Determine the [x, y] coordinate at the center of the cell enclosing the given text.  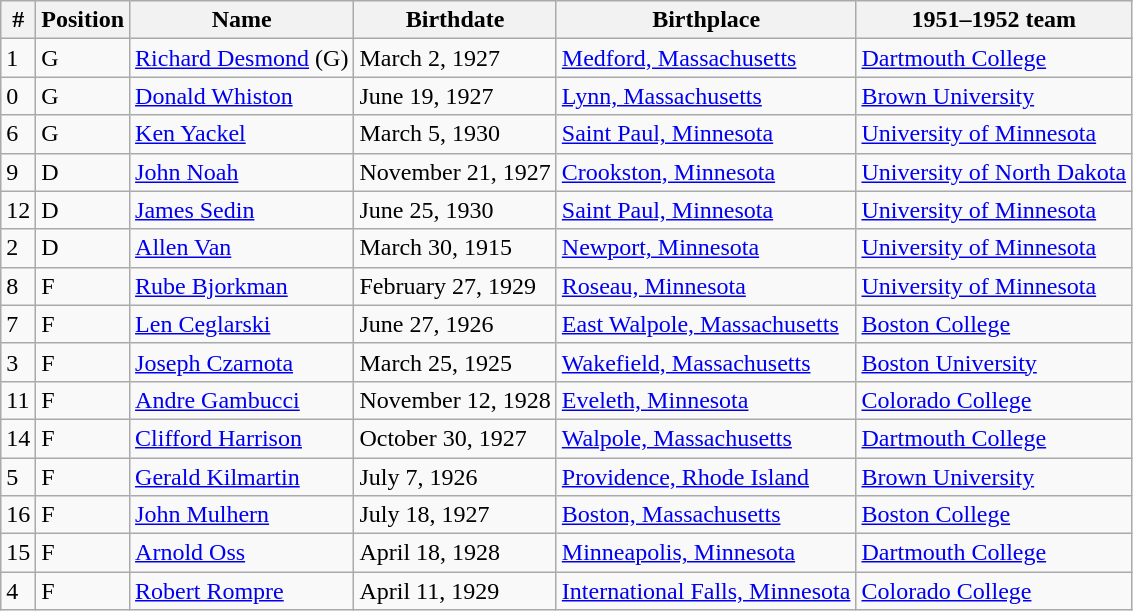
Medford, Massachusetts [706, 58]
Eveleth, Minnesota [706, 400]
12 [18, 210]
Newport, Minnesota [706, 248]
1951–1952 team [994, 20]
Len Ceglarski [242, 324]
East Walpole, Massachusetts [706, 324]
June 27, 1926 [455, 324]
March 30, 1915 [455, 248]
4 [18, 591]
Roseau, Minnesota [706, 286]
8 [18, 286]
July 7, 1926 [455, 477]
3 [18, 362]
November 12, 1928 [455, 400]
June 19, 1927 [455, 96]
Minneapolis, Minnesota [706, 553]
Clifford Harrison [242, 438]
Rube Bjorkman [242, 286]
Ken Yackel [242, 134]
March 25, 1925 [455, 362]
Andre Gambucci [242, 400]
James Sedin [242, 210]
11 [18, 400]
15 [18, 553]
Gerald Kilmartin [242, 477]
March 5, 1930 [455, 134]
Birthplace [706, 20]
7 [18, 324]
October 30, 1927 [455, 438]
16 [18, 515]
Joseph Czarnota [242, 362]
Lynn, Massachusetts [706, 96]
Walpole, Massachusetts [706, 438]
Wakefield, Massachusetts [706, 362]
February 27, 1929 [455, 286]
1 [18, 58]
International Falls, Minnesota [706, 591]
John Mulhern [242, 515]
5 [18, 477]
2 [18, 248]
Birthdate [455, 20]
9 [18, 172]
John Noah [242, 172]
0 [18, 96]
Name [242, 20]
Arnold Oss [242, 553]
Boston University [994, 362]
Boston, Massachusetts [706, 515]
Donald Whiston [242, 96]
University of North Dakota [994, 172]
14 [18, 438]
6 [18, 134]
April 11, 1929 [455, 591]
Richard Desmond (G) [242, 58]
Position [83, 20]
November 21, 1927 [455, 172]
Providence, Rhode Island [706, 477]
June 25, 1930 [455, 210]
Allen Van [242, 248]
Robert Rompre [242, 591]
April 18, 1928 [455, 553]
Crookston, Minnesota [706, 172]
March 2, 1927 [455, 58]
# [18, 20]
July 18, 1927 [455, 515]
